Provide the [X, Y] coordinate of the cell's center where the given text is located.  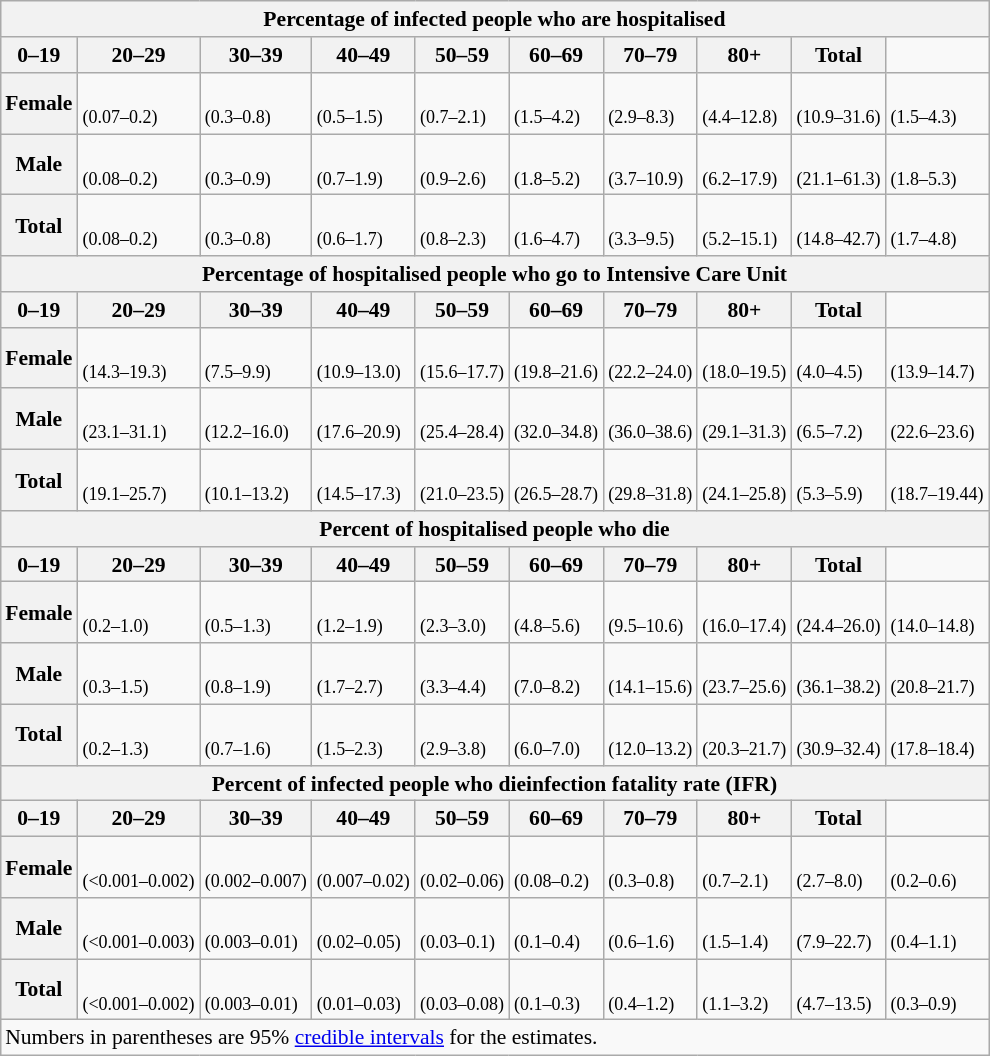
(7.5–9.9) [256, 358]
(1.8–5.2) [556, 164]
(12.2–16.0) [256, 418]
(0.2–1.0) [138, 612]
(30.9–32.4) [838, 734]
(19.8–21.6) [556, 358]
(2.9–8.3) [650, 104]
(17.8–18.4) [938, 734]
(1.5–4.3) [938, 104]
(3.3–9.5) [650, 226]
(0.03–0.08) [462, 990]
(14.5–17.3) [364, 480]
(16.0–17.4) [744, 612]
(2.3–3.0) [462, 612]
Percent of infected people who dieinfection fatality rate (IFR) [494, 783]
(36.0–38.6) [650, 418]
(22.6–23.6) [938, 418]
(0.9–2.6) [462, 164]
(23.7–25.6) [744, 674]
(14.0–14.8) [938, 612]
(24.4–26.0) [838, 612]
(25.4–28.4) [462, 418]
(10.1–13.2) [256, 480]
(19.1–25.7) [138, 480]
(0.3–1.5) [138, 674]
(10.9–13.0) [364, 358]
(24.1–25.8) [744, 480]
(1.5–4.2) [556, 104]
(0.2–1.3) [138, 734]
(4.8–5.6) [556, 612]
(7.9–22.7) [838, 928]
(14.8–42.7) [838, 226]
(20.8–21.7) [938, 674]
(1.8–5.3) [938, 164]
(0.5–1.3) [256, 612]
(0.03–0.1) [462, 928]
(0.02–0.05) [364, 928]
(14.3–19.3) [138, 358]
(1.6–4.7) [556, 226]
(20.3–21.7) [744, 734]
(1.7–2.7) [364, 674]
(0.007–0.02) [364, 866]
(18.0–19.5) [744, 358]
(0.7–1.6) [256, 734]
(0.02–0.06) [462, 866]
(12.0–13.2) [650, 734]
(1.7–4.8) [938, 226]
(6.2–17.9) [744, 164]
(10.9–31.6) [838, 104]
(7.0–8.2) [556, 674]
(0.6–1.6) [650, 928]
(1.5–2.3) [364, 734]
(0.5–1.5) [364, 104]
(6.5–7.2) [838, 418]
(2.9–3.8) [462, 734]
(4.4–12.8) [744, 104]
(1.1–3.2) [744, 990]
(36.1–38.2) [838, 674]
Percentage of hospitalised people who go to Intensive Care Unit [494, 274]
(0.1–0.3) [556, 990]
(0.002–0.007) [256, 866]
Percentage of infected people who are hospitalised [494, 19]
Percent of hospitalised people who die [494, 529]
(4.0–4.5) [838, 358]
(3.7–10.9) [650, 164]
(26.5–28.7) [556, 480]
(0.2–0.6) [938, 866]
(5.3–5.9) [838, 480]
(3.3–4.4) [462, 674]
(0.4–1.2) [650, 990]
(0.8–1.9) [256, 674]
(0.8–2.3) [462, 226]
(13.9–14.7) [938, 358]
(0.4–1.1) [938, 928]
(18.7–19.44) [938, 480]
(15.6–17.7) [462, 358]
(21.1–61.3) [838, 164]
(29.8–31.8) [650, 480]
(9.5–10.6) [650, 612]
(22.2–24.0) [650, 358]
(21.0–23.5) [462, 480]
Numbers in parentheses are 95% credible intervals for the estimates. [494, 1038]
(2.7–8.0) [838, 866]
(4.7–13.5) [838, 990]
(<0.001–0.003) [138, 928]
(32.0–34.8) [556, 418]
(0.7–1.9) [364, 164]
(23.1–31.1) [138, 418]
(1.5–1.4) [744, 928]
(0.6–1.7) [364, 226]
(14.1–15.6) [650, 674]
(5.2–15.1) [744, 226]
(0.1–0.4) [556, 928]
(17.6–20.9) [364, 418]
(6.0–7.0) [556, 734]
(0.07–0.2) [138, 104]
(29.1–31.3) [744, 418]
(1.2–1.9) [364, 612]
(0.01–0.03) [364, 990]
